Extract the [X, Y] coordinate from the center of the cell holding the provided text.  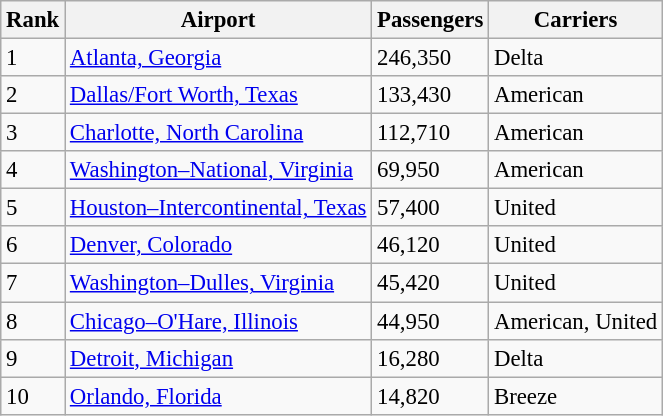
10 [33, 396]
7 [33, 283]
57,400 [430, 208]
Charlotte, North Carolina [218, 133]
133,430 [430, 95]
Denver, Colorado [218, 245]
5 [33, 208]
Atlanta, Georgia [218, 58]
American, United [576, 321]
44,950 [430, 321]
Washington–Dulles, Virginia [218, 283]
Chicago–O'Hare, Illinois [218, 321]
Detroit, Michigan [218, 358]
14,820 [430, 396]
16,280 [430, 358]
69,950 [430, 170]
6 [33, 245]
2 [33, 95]
246,350 [430, 58]
Houston–Intercontinental, Texas [218, 208]
8 [33, 321]
Carriers [576, 20]
Airport [218, 20]
Dallas/Fort Worth, Texas [218, 95]
3 [33, 133]
9 [33, 358]
Rank [33, 20]
45,420 [430, 283]
1 [33, 58]
112,710 [430, 133]
Washington–National, Virginia [218, 170]
4 [33, 170]
Orlando, Florida [218, 396]
46,120 [430, 245]
Passengers [430, 20]
Breeze [576, 396]
